Return [x, y] of the center of cell containing provided text 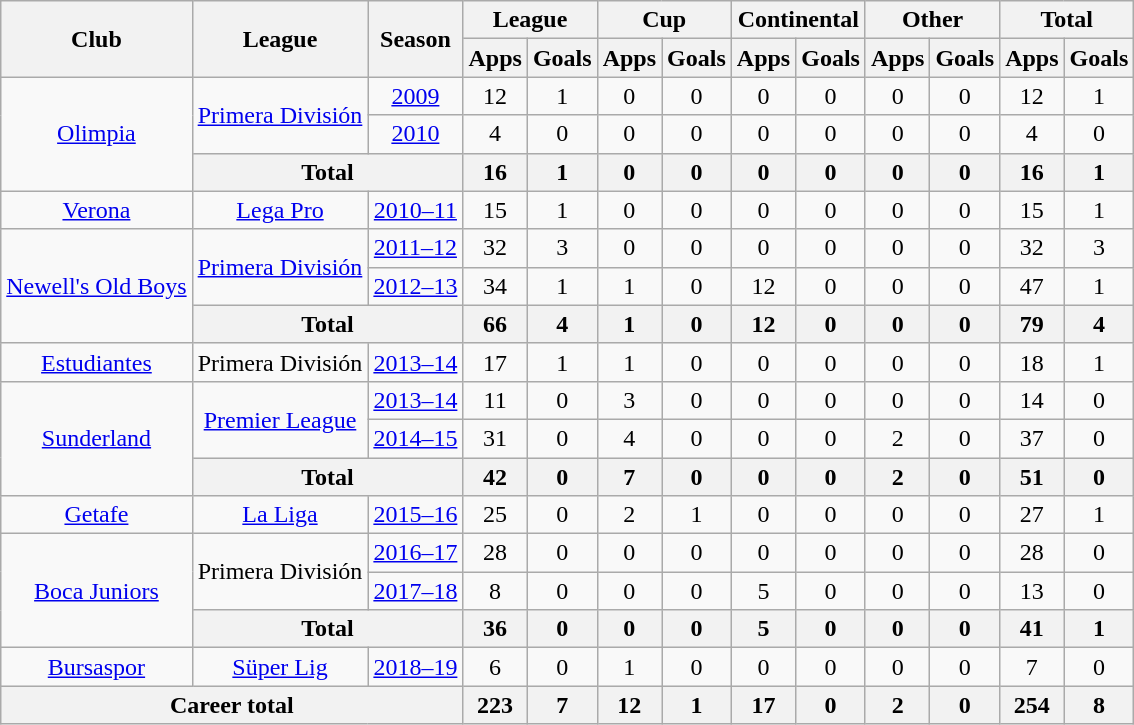
2015–16 [416, 515]
2017–18 [416, 591]
13 [1032, 591]
79 [1032, 324]
Premier League [280, 419]
41 [1032, 629]
25 [495, 515]
Sunderland [96, 438]
66 [495, 324]
Lega Pro [280, 210]
2016–17 [416, 553]
2014–15 [416, 438]
Bursaspor [96, 667]
31 [495, 438]
Verona [96, 210]
Boca Juniors [96, 591]
Cup [664, 20]
2009 [416, 96]
Newell's Old Boys [96, 286]
Olimpia [96, 134]
2010 [416, 134]
254 [1032, 705]
14 [1032, 400]
Other [932, 20]
2012–13 [416, 286]
Continental [798, 20]
6 [495, 667]
Estudiantes [96, 362]
42 [495, 477]
27 [1032, 515]
36 [495, 629]
Süper Lig [280, 667]
Career total [232, 705]
2018–19 [416, 667]
La Liga [280, 515]
18 [1032, 362]
2010–11 [416, 210]
223 [495, 705]
51 [1032, 477]
47 [1032, 286]
37 [1032, 438]
Club [96, 39]
34 [495, 286]
11 [495, 400]
2011–12 [416, 248]
Getafe [96, 515]
Season [416, 39]
